Scan for the cell matching the given text and deliver its [x, y] coordinate at center. 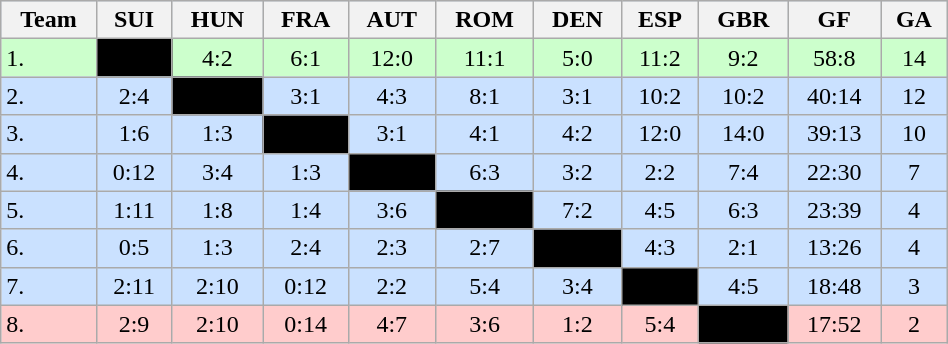
1:4 [306, 210]
7 [914, 172]
14 [914, 58]
2:1 [744, 248]
8:1 [484, 96]
4:1 [484, 134]
1:8 [218, 210]
23:39 [834, 210]
7:4 [744, 172]
2. [48, 96]
ESP [660, 20]
0:14 [306, 324]
Team [48, 20]
4. [48, 172]
4:7 [392, 324]
FRA [306, 20]
11:2 [660, 58]
1:2 [578, 324]
3:2 [578, 172]
2 [914, 324]
2:11 [134, 286]
40:14 [834, 96]
9:2 [744, 58]
12 [914, 96]
10 [914, 134]
18:48 [834, 286]
39:13 [834, 134]
3. [48, 134]
GBR [744, 20]
7. [48, 286]
0:5 [134, 248]
6. [48, 248]
7:2 [578, 210]
22:30 [834, 172]
1. [48, 58]
GA [914, 20]
13:26 [834, 248]
5. [48, 210]
3 [914, 286]
14:0 [744, 134]
8. [48, 324]
AUT [392, 20]
1:11 [134, 210]
11:1 [484, 58]
ROM [484, 20]
DEN [578, 20]
SUI [134, 20]
2:7 [484, 248]
58:8 [834, 58]
6:1 [306, 58]
HUN [218, 20]
2:9 [134, 324]
2:3 [392, 248]
GF [834, 20]
17:52 [834, 324]
1:6 [134, 134]
5:0 [578, 58]
